Provide the [X, Y] coordinate of the cell's center where the given text is located.  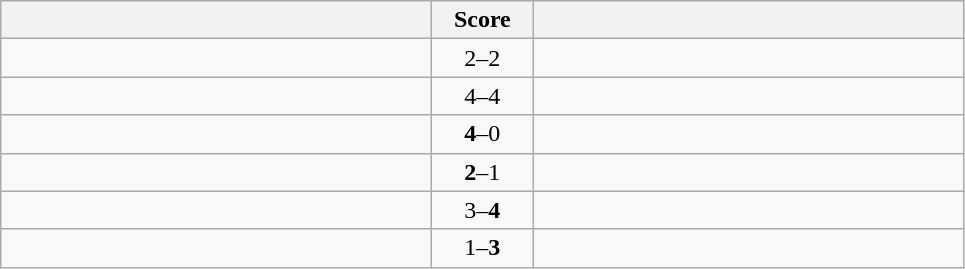
4–0 [482, 134]
2–2 [482, 58]
1–3 [482, 248]
Score [482, 20]
4–4 [482, 96]
2–1 [482, 172]
3–4 [482, 210]
